For the text-containing cell, return its midpoint in (X, Y) coordinate format. 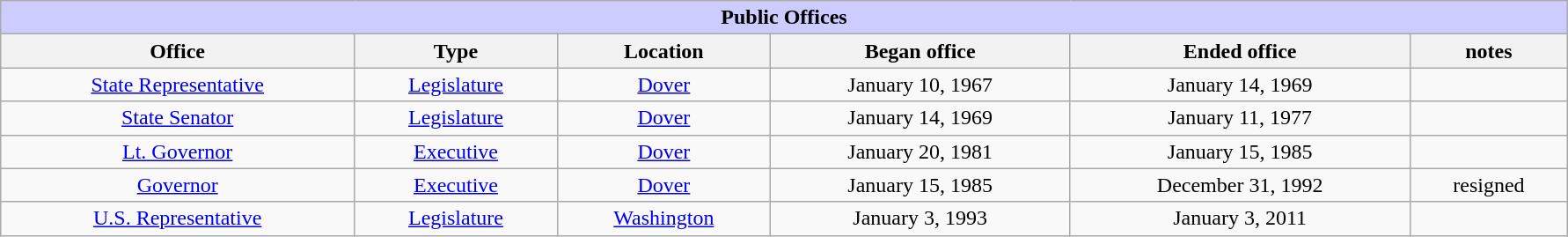
U.S. Representative (178, 218)
Washington (663, 218)
January 11, 1977 (1241, 118)
January 10, 1967 (920, 85)
January 3, 1993 (920, 218)
notes (1489, 51)
State Representative (178, 85)
Governor (178, 185)
Began office (920, 51)
January 3, 2011 (1241, 218)
Office (178, 51)
Type (456, 51)
Lt. Governor (178, 152)
State Senator (178, 118)
Public Offices (785, 18)
Ended office (1241, 51)
Location (663, 51)
December 31, 1992 (1241, 185)
January 20, 1981 (920, 152)
resigned (1489, 185)
